Extract the (x, y) coordinate from the center of the cell holding the provided text.  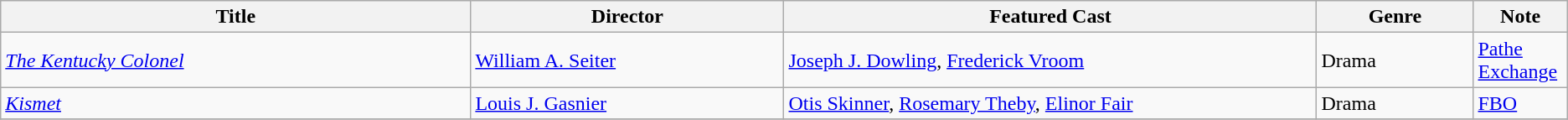
Title (236, 17)
Featured Cast (1050, 17)
William A. Seiter (627, 60)
Kismet (236, 103)
Note (1520, 17)
Genre (1395, 17)
Pathe Exchange (1520, 60)
Joseph J. Dowling, Frederick Vroom (1050, 60)
Louis J. Gasnier (627, 103)
Otis Skinner, Rosemary Theby, Elinor Fair (1050, 103)
Director (627, 17)
The Kentucky Colonel (236, 60)
FBO (1520, 103)
